From the cell containing the given text, extract its center point as [x, y] coordinate. 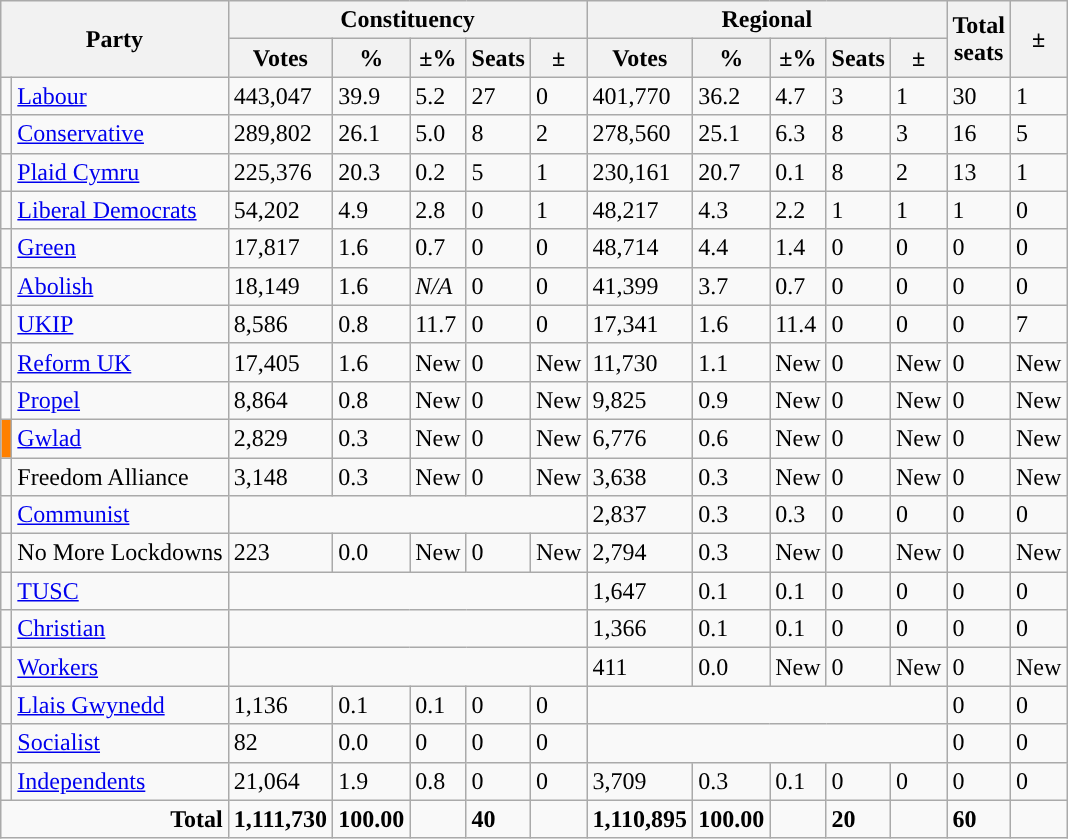
16 [979, 134]
20.3 [372, 172]
17,405 [280, 362]
5.2 [438, 96]
2,837 [640, 515]
60 [979, 819]
48,714 [640, 248]
2,829 [280, 438]
1.9 [372, 781]
40 [498, 819]
223 [280, 553]
30 [979, 96]
17,817 [280, 248]
411 [640, 667]
4.9 [372, 210]
1.1 [732, 362]
0.9 [732, 400]
Plaid Cymru [120, 172]
Reform UK [120, 362]
82 [280, 743]
1,110,895 [640, 819]
1,647 [640, 591]
Independents [120, 781]
2,794 [640, 553]
8,864 [280, 400]
225,376 [280, 172]
1.4 [798, 248]
20 [858, 819]
Conservative [120, 134]
11.4 [798, 324]
13 [979, 172]
17,341 [640, 324]
5.0 [438, 134]
0.6 [732, 438]
6.3 [798, 134]
Communist [120, 515]
No More Lockdowns [120, 553]
3,638 [640, 477]
UKIP [120, 324]
18,149 [280, 286]
2.2 [798, 210]
1,136 [280, 705]
39.9 [372, 96]
Regional [767, 20]
Socialist [120, 743]
Green [120, 248]
4.3 [732, 210]
26.1 [372, 134]
401,770 [640, 96]
11,730 [640, 362]
Llais Gwynedd [120, 705]
2.8 [438, 210]
289,802 [280, 134]
1,366 [640, 629]
278,560 [640, 134]
1,111,730 [280, 819]
TUSC [120, 591]
Liberal Democrats [120, 210]
41,399 [640, 286]
6,776 [640, 438]
Constituency [408, 20]
Labour [120, 96]
443,047 [280, 96]
54,202 [280, 210]
N/A [438, 286]
48,217 [640, 210]
11.7 [438, 324]
8,586 [280, 324]
Abolish [120, 286]
Freedom Alliance [120, 477]
Workers [120, 667]
21,064 [280, 781]
Party [114, 39]
230,161 [640, 172]
4.7 [798, 96]
Totalseats [979, 39]
20.7 [732, 172]
3,709 [640, 781]
27 [498, 96]
7 [1038, 324]
36.2 [732, 96]
Propel [120, 400]
3,148 [280, 477]
3.7 [732, 286]
4.4 [732, 248]
0.2 [438, 172]
25.1 [732, 134]
Gwlad [120, 438]
Total [114, 819]
Christian [120, 629]
9,825 [640, 400]
